Extract the (X, Y) coordinate from the center of the cell holding the provided text.  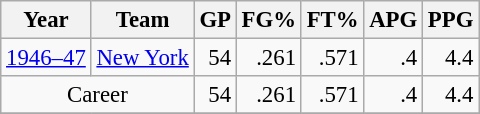
FG% (268, 20)
APG (394, 20)
FT% (332, 20)
GP (215, 20)
Team (142, 20)
PPG (451, 20)
New York (142, 58)
Year (46, 20)
Career (98, 95)
1946–47 (46, 58)
